Locate the cell with the specified text and output its [x, y] center coordinate. 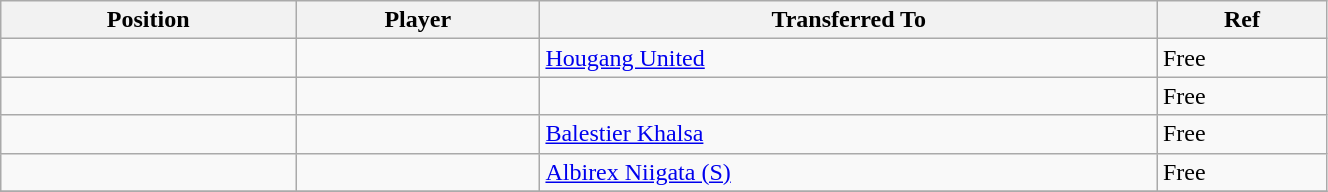
Albirex Niigata (S) [849, 172]
Ref [1242, 20]
Player [418, 20]
Transferred To [849, 20]
Position [148, 20]
Hougang United [849, 58]
Balestier Khalsa [849, 134]
